Return the (x, y) coordinate for the center point of the cell that contains the specified text.  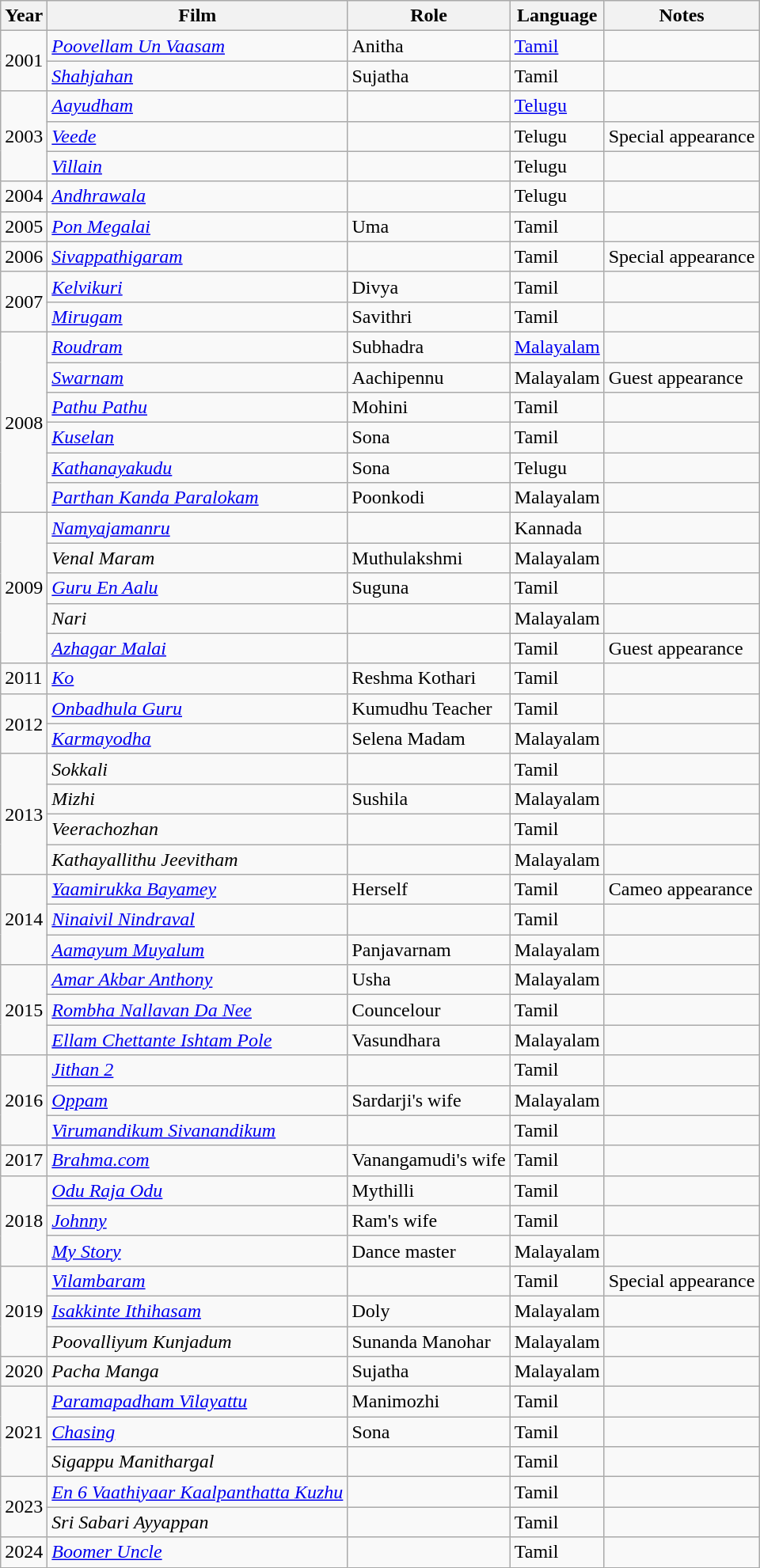
Kuselan (198, 438)
Sunanda Manohar (429, 1342)
Yaamirukka Bayamey (198, 890)
Vasundhara (429, 1040)
Veede (198, 136)
Mohini (429, 408)
2024 (24, 1552)
Onbadhula Guru (198, 708)
En 6 Vaathiyaar Kaalpanthatta Kuzhu (198, 1492)
Savithri (429, 317)
Poovellam Un Vaasam (198, 46)
Parthan Kanda Paralokam (198, 498)
Guru En Aalu (198, 588)
Suguna (429, 588)
Pon Megalai (198, 226)
2015 (24, 1010)
Poovalliyum Kunjadum (198, 1342)
2017 (24, 1160)
2006 (24, 256)
2014 (24, 920)
Ko (198, 678)
Azhagar Malai (198, 648)
Ellam Chettante Ishtam Pole (198, 1040)
Sri Sabari Ayyappan (198, 1522)
2005 (24, 226)
Year (24, 16)
Roudram (198, 347)
Kannada (557, 528)
2023 (24, 1507)
Mirugam (198, 317)
Vanangamudi's wife (429, 1160)
Pathu Pathu (198, 408)
Sokkali (198, 769)
Mizhi (198, 799)
2021 (24, 1432)
2007 (24, 302)
Boomer Uncle (198, 1552)
Shahjahan (198, 76)
Poonkodi (429, 498)
Reshma Kothari (429, 678)
Sigappu Manithargal (198, 1462)
Rombha Nallavan Da Nee (198, 1010)
Panjavarnam (429, 950)
Film (198, 16)
Andhrawala (198, 196)
Nari (198, 618)
Aachipennu (429, 378)
Swarnam (198, 378)
Paramapadham Vilayattu (198, 1402)
Johnny (198, 1221)
Brahma.com (198, 1160)
2003 (24, 136)
2011 (24, 678)
Kelvikuri (198, 287)
Jithan 2 (198, 1070)
Notes (682, 16)
Namyajamanru (198, 528)
Herself (429, 890)
Sivappathigaram (198, 256)
Venal Maram (198, 558)
Kathayallithu Jeevitham (198, 859)
Oppam (198, 1100)
2019 (24, 1311)
Veerachozhan (198, 829)
2018 (24, 1221)
Manimozhi (429, 1402)
Role (429, 16)
Isakkinte Ithihasam (198, 1311)
Dance master (429, 1251)
Karmayodha (198, 738)
Anitha (429, 46)
Doly (429, 1311)
Subhadra (429, 347)
2009 (24, 588)
Language (557, 16)
Aayudham (198, 106)
Cameo appearance (682, 890)
Usha (429, 980)
Pacha Manga (198, 1372)
2001 (24, 61)
Sushila (429, 799)
2008 (24, 422)
Virumandikum Sivanandikum (198, 1130)
Chasing (198, 1432)
Amar Akbar Anthony (198, 980)
Odu Raja Odu (198, 1190)
Sardarji's wife (429, 1100)
My Story (198, 1251)
Ninaivil Nindraval (198, 920)
Councelour (429, 1010)
Muthulakshmi (429, 558)
Aamayum Muyalum (198, 950)
2004 (24, 196)
2013 (24, 814)
2016 (24, 1100)
Divya (429, 287)
Kumudhu Teacher (429, 708)
2020 (24, 1372)
Ram's wife (429, 1221)
Mythilli (429, 1190)
Villain (198, 166)
Vilambaram (198, 1281)
Kathanayakudu (198, 468)
Selena Madam (429, 738)
Uma (429, 226)
2012 (24, 723)
